Extract the [X, Y] coordinate from the center of the cell holding the provided text.  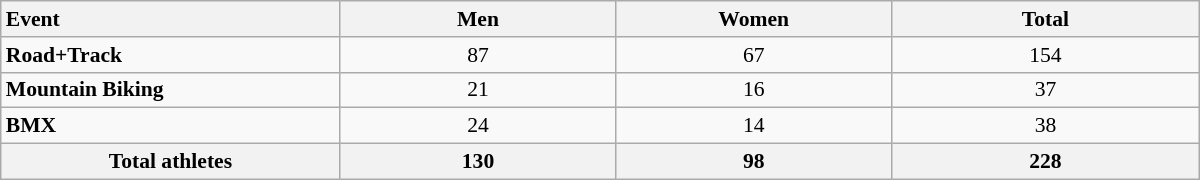
98 [754, 162]
130 [478, 162]
Road+Track [170, 55]
14 [754, 126]
BMX [170, 126]
Mountain Biking [170, 90]
Women [754, 19]
228 [1046, 162]
16 [754, 90]
38 [1046, 126]
Total [1046, 19]
37 [1046, 90]
154 [1046, 55]
Total athletes [170, 162]
24 [478, 126]
Men [478, 19]
87 [478, 55]
67 [754, 55]
Event [170, 19]
21 [478, 90]
